For the text-containing cell, return its midpoint in (x, y) coordinate format. 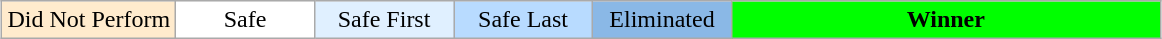
Eliminated (662, 20)
Winner (946, 20)
Did Not Perform (89, 20)
Safe First (384, 20)
Safe Last (524, 20)
Safe (246, 20)
